From the cell containing the given text, extract its center point as [X, Y] coordinate. 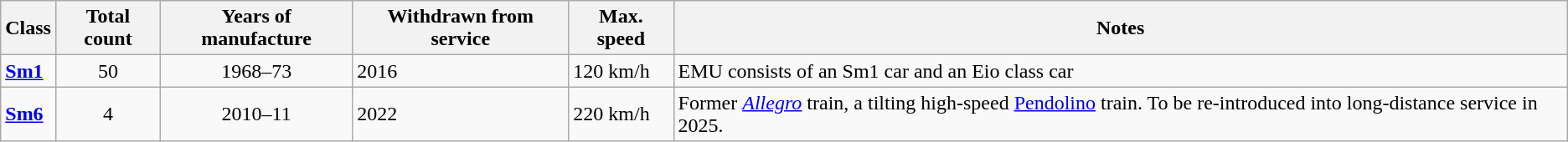
50 [107, 71]
Former Allegro train, a tilting high-speed Pendolino train. To be re-introduced into long-distance service in 2025. [1121, 114]
2016 [461, 71]
EMU consists of an Sm1 car and an Eio class car [1121, 71]
Max. speed [622, 28]
Notes [1121, 28]
4 [107, 114]
Class [28, 28]
Withdrawn from service [461, 28]
Sm6 [28, 114]
1968–73 [256, 71]
120 km/h [622, 71]
2022 [461, 114]
Years of manufacture [256, 28]
220 km/h [622, 114]
Total count [107, 28]
2010–11 [256, 114]
Sm1 [28, 71]
